Determine the (x, y) coordinate at the center of the cell enclosing the given text.  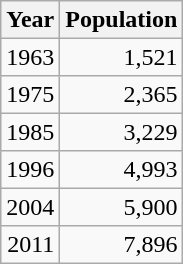
3,229 (122, 132)
Population (122, 20)
1,521 (122, 56)
1996 (30, 170)
Year (30, 20)
2,365 (122, 94)
4,993 (122, 170)
2004 (30, 206)
1975 (30, 94)
7,896 (122, 244)
5,900 (122, 206)
1963 (30, 56)
2011 (30, 244)
1985 (30, 132)
